Search for the cell housing the specified text and yield its [x, y] center coordinate. 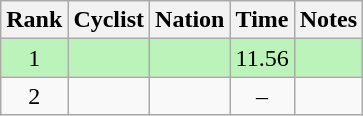
1 [34, 58]
Rank [34, 20]
Time [262, 20]
Notes [328, 20]
– [262, 96]
Cyclist [109, 20]
2 [34, 96]
11.56 [262, 58]
Nation [190, 20]
